Output the [X, Y] coordinate of the center of the cell containing the given text.  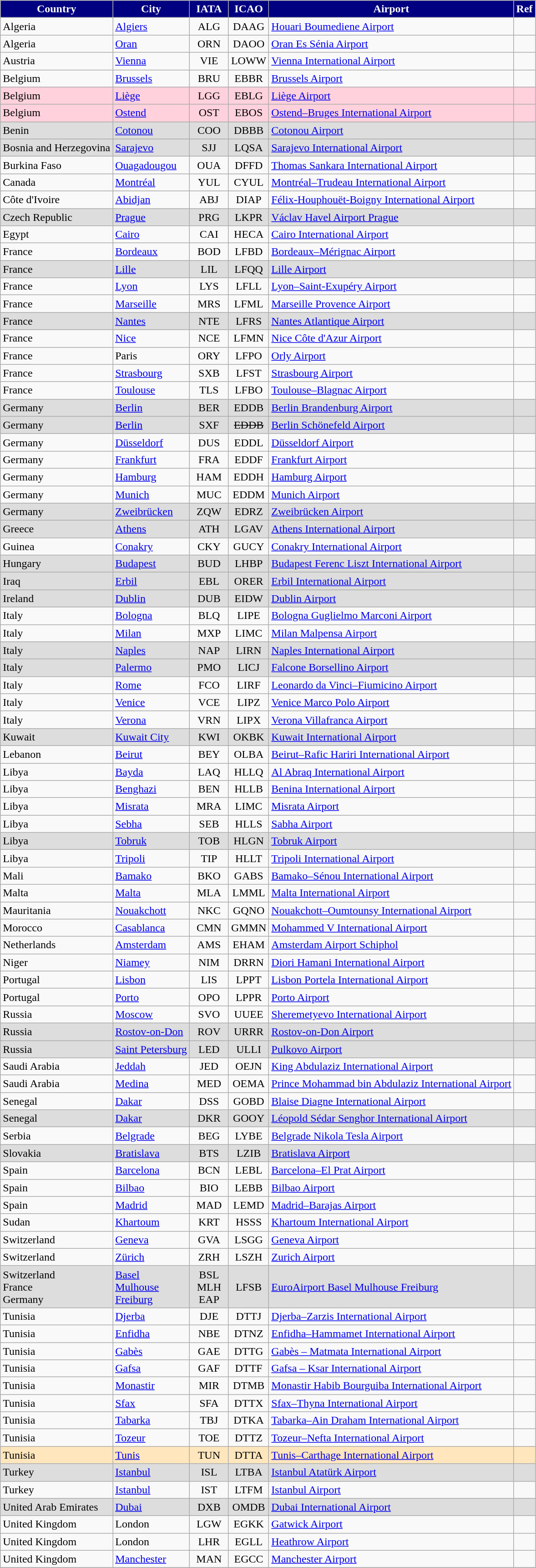
EHAM [248, 945]
Porto Airport [391, 997]
ISL [209, 1472]
Vienna International Airport [391, 61]
LIPX [248, 720]
LFML [248, 304]
EGKK [248, 1524]
Lyon [151, 286]
Lisbon [151, 980]
KWI [209, 737]
OLBA [248, 754]
DTTG [248, 1351]
LFBD [248, 252]
IST [209, 1490]
BEN [209, 789]
Marseille [151, 304]
DTTA [248, 1455]
Zweibrücken Airport [391, 512]
NTE [209, 321]
Netherlands [56, 945]
MED [209, 1084]
AMS [209, 945]
SFA [209, 1403]
MAN [209, 1559]
Geneva [151, 1240]
Guinea [56, 547]
Airport [391, 9]
JED [209, 1067]
BTS [209, 1153]
United Arab Emirates [56, 1507]
Budapest Ferenc Liszt International Airport [391, 564]
EDDL [248, 442]
Rostov-on-Don Airport [391, 1032]
Erbil International Airport [391, 581]
OKBK [248, 737]
Nantes Atlantique Airport [391, 321]
DUS [209, 442]
BLQ [209, 616]
GOBD [248, 1101]
Verona [151, 720]
Vienna [151, 61]
Istanbul Airport [391, 1490]
GAE [209, 1351]
Egypt [56, 235]
Falcone Borsellino Airport [391, 668]
Jeddah [151, 1067]
LYS [209, 286]
MLA [209, 893]
ROV [209, 1032]
DTNZ [248, 1333]
Düsseldorf [151, 442]
DTTF [248, 1369]
Canada [56, 182]
Erbil [151, 581]
Strasbourg Airport [391, 373]
Mohammed V International Airport [391, 928]
Oran Es Sénia Airport [391, 44]
HSSS [248, 1222]
City [151, 9]
SwitzerlandFranceGermany [56, 1287]
Sfax–Thyna International Airport [391, 1403]
LFST [248, 373]
FRA [209, 460]
LFMN [248, 338]
KRT [209, 1222]
OEMA [248, 1084]
Kuwait [56, 737]
LIRN [248, 650]
LIRF [248, 685]
Bologna Guglielmo Marconi Airport [391, 616]
EDDM [248, 494]
Beirut [151, 754]
Dublin Airport [391, 598]
OUA [209, 165]
Nouakchott [151, 910]
Abidjan [151, 199]
Bosnia and Herzegovina [56, 148]
Heathrow Airport [391, 1542]
DXB [209, 1507]
BaselMulhouseFreiburg [151, 1287]
Hamburg Airport [391, 477]
Slovakia [56, 1153]
Tunis [151, 1455]
EBL [209, 581]
Istanbul Atatürk Airport [391, 1472]
Lebanon [56, 754]
DTTJ [248, 1316]
Milan Malpensa Airport [391, 633]
Malta International Airport [391, 893]
Sheremetyevo International Airport [391, 1014]
Nouakchott–Oumtounsy International Airport [391, 910]
UUEE [248, 1014]
Budapest [151, 564]
Geneva Airport [391, 1240]
LPPT [248, 980]
HLLS [248, 824]
DFFD [248, 165]
Sarajevo [151, 148]
Nice Côte d'Azur Airport [391, 338]
EDDH [248, 477]
LHBP [248, 564]
BKO [209, 876]
Gafsa [151, 1369]
Athens International Airport [391, 529]
Liège [151, 96]
Düsseldorf Airport [391, 442]
LSGG [248, 1240]
ALG [209, 26]
Nantes [151, 321]
MIR [209, 1386]
IATA [209, 9]
YUL [209, 182]
Cotonou Airport [391, 130]
Enfidha–Hammamet International Airport [391, 1333]
DKR [209, 1119]
TUN [209, 1455]
Cotonou [151, 130]
Zürich [151, 1257]
Pulkovo Airport [391, 1049]
Marseille Provence Airport [391, 304]
Barcelona–El Prat Airport [391, 1170]
Barcelona [151, 1170]
Ostend–Bruges International Airport [391, 113]
Verona Villafranca Airport [391, 720]
LGG [209, 96]
Manchester [151, 1559]
LFRS [248, 321]
Kuwait City [151, 737]
Misrata [151, 807]
Oran [151, 44]
Berlin Brandenburg Airport [391, 408]
Amsterdam Airport Schiphol [391, 945]
Bilbao [151, 1188]
Montréal–Trudeau International Airport [391, 182]
ICAO [248, 9]
LFQQ [248, 269]
EBBR [248, 78]
King Abdulaziz International Airport [391, 1067]
Country [56, 9]
LIPE [248, 616]
Ireland [56, 598]
GABS [248, 876]
LTBA [248, 1472]
Bordeaux [151, 252]
BCN [209, 1170]
LIL [209, 269]
HLLQ [248, 772]
Belgrade Nikola Tesla Airport [391, 1136]
LGAV [248, 529]
Tobruk [151, 841]
LIPZ [248, 702]
NBE [209, 1333]
HLLB [248, 789]
LTFM [248, 1490]
Sebha [151, 824]
Côte d'Ivoire [56, 199]
LFBO [248, 390]
Al Abraq International Airport [391, 772]
LHR [209, 1542]
Greece [56, 529]
Djerba [151, 1316]
DTMB [248, 1386]
HAM [209, 477]
Lisbon Portela International Airport [391, 980]
Zurich Airport [391, 1257]
Saint Petersburg [151, 1049]
LPPR [248, 997]
BEG [209, 1136]
ZRH [209, 1257]
OMDB [248, 1507]
Sfax [151, 1403]
Paris [151, 356]
Bordeaux–Mérignac Airport [391, 252]
Sudan [56, 1222]
Berlin Schönefeld Airport [391, 425]
Niger [56, 962]
Naples International Airport [391, 650]
Morocco [56, 928]
Czech Republic [56, 217]
Sabha Airport [391, 824]
Zweibrücken [151, 512]
Tozeur–Nefta International Airport [391, 1438]
Rome [151, 685]
Lille Airport [391, 269]
TIP [209, 858]
PRG [209, 217]
DAOO [248, 44]
Belgrade [151, 1136]
BRU [209, 78]
SXF [209, 425]
Václav Havel Airport Prague [391, 217]
LQSA [248, 148]
LED [209, 1049]
TOB [209, 841]
Félix-Houphouët-Boigny International Airport [391, 199]
Gafsa – Ksar International Airport [391, 1369]
LKPR [248, 217]
LFPO [248, 356]
TBJ [209, 1420]
DTTZ [248, 1438]
Lille [151, 269]
Frankfurt [151, 460]
Ref [524, 9]
Porto [151, 997]
DSS [209, 1101]
SVO [209, 1014]
Milan [151, 633]
BER [209, 408]
Brussels [151, 78]
Madrid–Barajas Airport [391, 1205]
TOE [209, 1438]
DJE [209, 1316]
LGW [209, 1524]
EGLL [248, 1542]
Cairo [151, 235]
ORN [209, 44]
Khartoum International Airport [391, 1222]
Monastir [151, 1386]
URRR [248, 1032]
Venice Marco Polo Airport [391, 702]
LFLL [248, 286]
Athens [151, 529]
LICJ [248, 668]
VRN [209, 720]
Benghazi [151, 789]
NKC [209, 910]
Bilbao Airport [391, 1188]
Dublin [151, 598]
BOD [209, 252]
EBOS [248, 113]
Manchester Airport [391, 1559]
Medina [151, 1084]
EDDF [248, 460]
NIM [209, 962]
Bamako [151, 876]
SEB [209, 824]
DUB [209, 598]
Bayda [151, 772]
OEJN [248, 1067]
Casablanca [151, 928]
Tabarka [151, 1420]
Munich [151, 494]
Enfidha [151, 1333]
DRRN [248, 962]
LIS [209, 980]
DIAP [248, 199]
EIDW [248, 598]
FCO [209, 685]
DTTX [248, 1403]
NCE [209, 338]
Hungary [56, 564]
HECA [248, 235]
Ostend [151, 113]
SXB [209, 373]
Tabarka–Ain Draham International Airport [391, 1420]
Tripoli International Airport [391, 858]
DTKA [248, 1420]
Tozeur [151, 1438]
Bologna [151, 616]
GQNO [248, 910]
ATH [209, 529]
DBBB [248, 130]
Djerba–Zarzis International Airport [391, 1316]
LMML [248, 893]
EBLG [248, 96]
LFSB [248, 1287]
Misrata Airport [391, 807]
PMO [209, 668]
Prince Mohammad bin Abdulaziz International Airport [391, 1084]
Lyon–Saint-Exupéry Airport [391, 286]
LZIB [248, 1153]
Rostov-on-Don [151, 1032]
GAF [209, 1369]
LEMD [248, 1205]
ABJ [209, 199]
MRS [209, 304]
Niamey [151, 962]
Palermo [151, 668]
LSZH [248, 1257]
Conakry International Airport [391, 547]
Mali [56, 876]
Gatwick Airport [391, 1524]
HLGN [248, 841]
CYUL [248, 182]
Amsterdam [151, 945]
Toulouse–Blagnac Airport [391, 390]
Frankfurt Airport [391, 460]
EDRZ [248, 512]
MRA [209, 807]
Strasbourg [151, 373]
Gabès – Matmata International Airport [391, 1351]
GUCY [248, 547]
Serbia [56, 1136]
Benin [56, 130]
Bamako–Sénou International Airport [391, 876]
Tripoli [151, 858]
Venice [151, 702]
Toulouse [151, 390]
HLLT [248, 858]
BUD [209, 564]
LEBB [248, 1188]
LEBL [248, 1170]
Gabès [151, 1351]
VCE [209, 702]
Montréal [151, 182]
Blaise Diagne International Airport [391, 1101]
CAI [209, 235]
Iraq [56, 581]
Nice [151, 338]
LOWW [248, 61]
LAQ [209, 772]
Algiers [151, 26]
DAAG [248, 26]
GMMN [248, 928]
TLS [209, 390]
OPO [209, 997]
MUC [209, 494]
Bratislava [151, 1153]
Sarajevo International Airport [391, 148]
Cairo International Airport [391, 235]
Tunis–Carthage International Airport [391, 1455]
Conakry [151, 547]
Diori Hamani International Airport [391, 962]
ZQW [209, 512]
BSLMLHEAP [209, 1287]
Hamburg [151, 477]
ORY [209, 356]
Beirut–Rafic Hariri International Airport [391, 754]
Burkina Faso [56, 165]
COO [209, 130]
ORER [248, 581]
Léopold Sédar Senghor International Airport [391, 1119]
BIO [209, 1188]
CMN [209, 928]
VIE [209, 61]
Mauritania [56, 910]
Kuwait International Airport [391, 737]
Brussels Airport [391, 78]
Houari Boumediene Airport [391, 26]
EGCC [248, 1559]
Naples [151, 650]
Tobruk Airport [391, 841]
ULLI [248, 1049]
Bratislava Airport [391, 1153]
NAP [209, 650]
GOOY [248, 1119]
Dubai International Airport [391, 1507]
Dubai [151, 1507]
Benina International Airport [391, 789]
MAD [209, 1205]
Orly Airport [391, 356]
Munich Airport [391, 494]
Austria [56, 61]
Moscow [151, 1014]
CKY [209, 547]
MXP [209, 633]
Leonardo da Vinci–Fiumicino Airport [391, 685]
GVA [209, 1240]
OST [209, 113]
LYBE [248, 1136]
Monastir Habib Bourguiba International Airport [391, 1386]
BEY [209, 754]
EuroAirport Basel Mulhouse Freiburg [391, 1287]
Prague [151, 217]
Ouagadougou [151, 165]
SJJ [209, 148]
Liège Airport [391, 96]
Khartoum [151, 1222]
Thomas Sankara International Airport [391, 165]
Madrid [151, 1205]
